Output the [X, Y] coordinate of the center of the cell containing the given text.  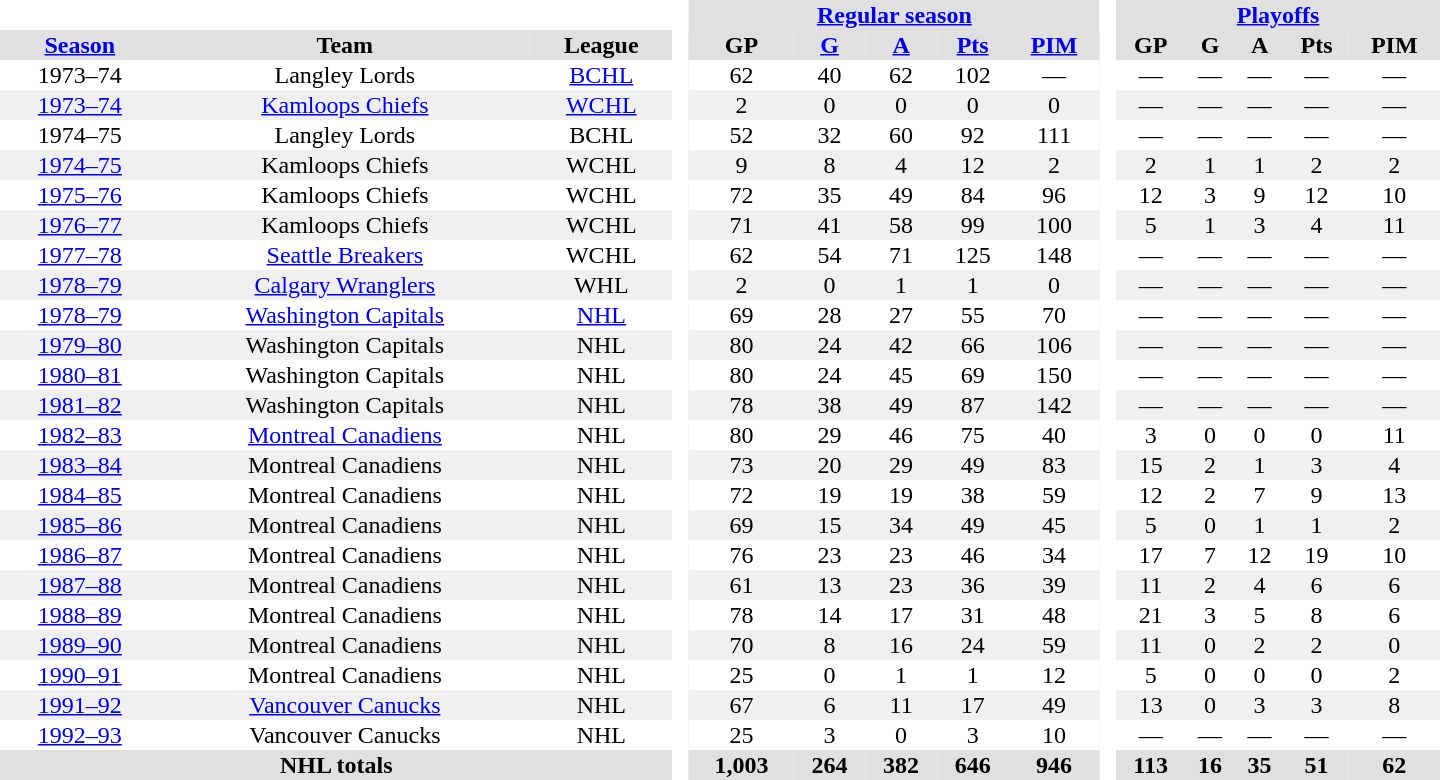
52 [742, 135]
646 [973, 765]
NHL totals [336, 765]
1,003 [742, 765]
92 [973, 135]
75 [973, 435]
142 [1054, 405]
1990–91 [80, 675]
113 [1150, 765]
111 [1054, 135]
1987–88 [80, 585]
84 [973, 195]
96 [1054, 195]
36 [973, 585]
42 [901, 345]
125 [973, 255]
1979–80 [80, 345]
1982–83 [80, 435]
14 [830, 615]
99 [973, 225]
41 [830, 225]
1976–77 [80, 225]
1986–87 [80, 555]
83 [1054, 465]
48 [1054, 615]
1980–81 [80, 375]
Seattle Breakers [345, 255]
31 [973, 615]
102 [973, 75]
76 [742, 555]
946 [1054, 765]
1989–90 [80, 645]
WHL [602, 285]
32 [830, 135]
87 [973, 405]
264 [830, 765]
1981–82 [80, 405]
1992–93 [80, 735]
1988–89 [80, 615]
55 [973, 315]
60 [901, 135]
28 [830, 315]
1983–84 [80, 465]
148 [1054, 255]
1991–92 [80, 705]
27 [901, 315]
67 [742, 705]
Season [80, 45]
66 [973, 345]
1977–78 [80, 255]
150 [1054, 375]
54 [830, 255]
20 [830, 465]
Playoffs [1278, 15]
1984–85 [80, 495]
100 [1054, 225]
1975–76 [80, 195]
21 [1150, 615]
39 [1054, 585]
73 [742, 465]
382 [901, 765]
61 [742, 585]
58 [901, 225]
Team [345, 45]
106 [1054, 345]
Calgary Wranglers [345, 285]
League [602, 45]
Regular season [894, 15]
51 [1316, 765]
1985–86 [80, 525]
